Capture the cell that displays the provided text and extract its [x, y] central coordinate. 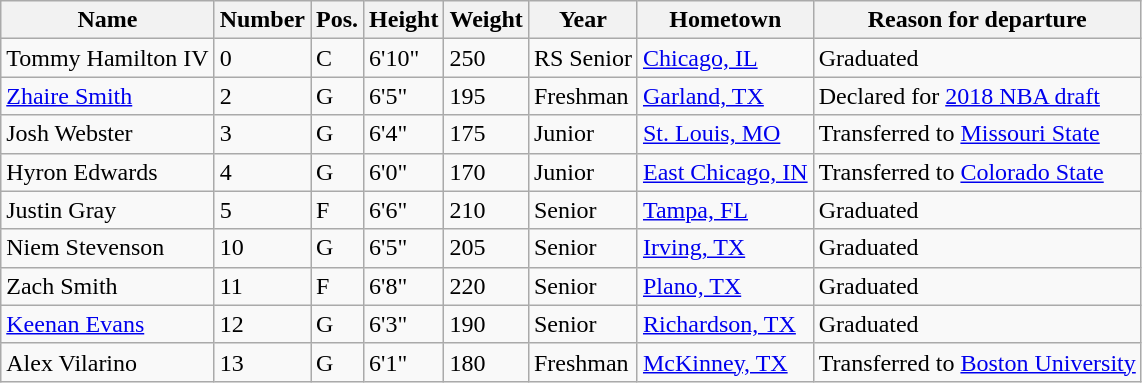
Josh Webster [108, 134]
McKinney, TX [725, 362]
205 [486, 248]
Chicago, IL [725, 58]
Plano, TX [725, 286]
Transferred to Missouri State [977, 134]
6'4" [404, 134]
Hyron Edwards [108, 172]
250 [486, 58]
6'3" [404, 324]
0 [262, 58]
Declared for 2018 NBA draft [977, 96]
Tommy Hamilton IV [108, 58]
220 [486, 286]
190 [486, 324]
St. Louis, MO [725, 134]
Richardson, TX [725, 324]
Irving, TX [725, 248]
6'6" [404, 210]
180 [486, 362]
Tampa, FL [725, 210]
Garland, TX [725, 96]
6'8" [404, 286]
13 [262, 362]
6'10" [404, 58]
6'1" [404, 362]
Niem Stevenson [108, 248]
5 [262, 210]
Number [262, 20]
Zhaire Smith [108, 96]
C [338, 58]
Justin Gray [108, 210]
11 [262, 286]
6'0" [404, 172]
Reason for departure [977, 20]
Keenan Evans [108, 324]
170 [486, 172]
Alex Vilarino [108, 362]
10 [262, 248]
Year [582, 20]
Weight [486, 20]
210 [486, 210]
4 [262, 172]
Transferred to Colorado State [977, 172]
195 [486, 96]
Pos. [338, 20]
Hometown [725, 20]
12 [262, 324]
Zach Smith [108, 286]
Height [404, 20]
2 [262, 96]
3 [262, 134]
Transferred to Boston University [977, 362]
RS Senior [582, 58]
East Chicago, IN [725, 172]
Name [108, 20]
175 [486, 134]
